Determine the (x, y) coordinate at the center of the cell enclosing the given text.  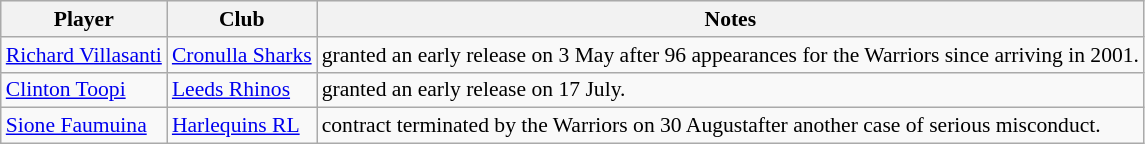
Notes (730, 19)
Leeds Rhinos (242, 90)
Harlequins RL (242, 126)
Sione Faumuina (84, 126)
Clinton Toopi (84, 90)
granted an early release on 3 May after 96 appearances for the Warriors since arriving in 2001. (730, 55)
Player (84, 19)
Club (242, 19)
Cronulla Sharks (242, 55)
granted an early release on 17 July. (730, 90)
contract terminated by the Warriors on 30 Augustafter another case of serious misconduct. (730, 126)
Richard Villasanti (84, 55)
